For the text-containing cell, return its midpoint in (X, Y) coordinate format. 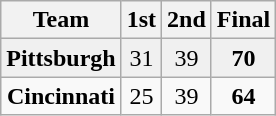
Cincinnati (61, 96)
1st (141, 20)
31 (141, 58)
2nd (187, 20)
Final (243, 20)
Pittsburgh (61, 58)
70 (243, 58)
25 (141, 96)
64 (243, 96)
Team (61, 20)
